Provide the (x, y) coordinate of the cell's center where the given text is located.  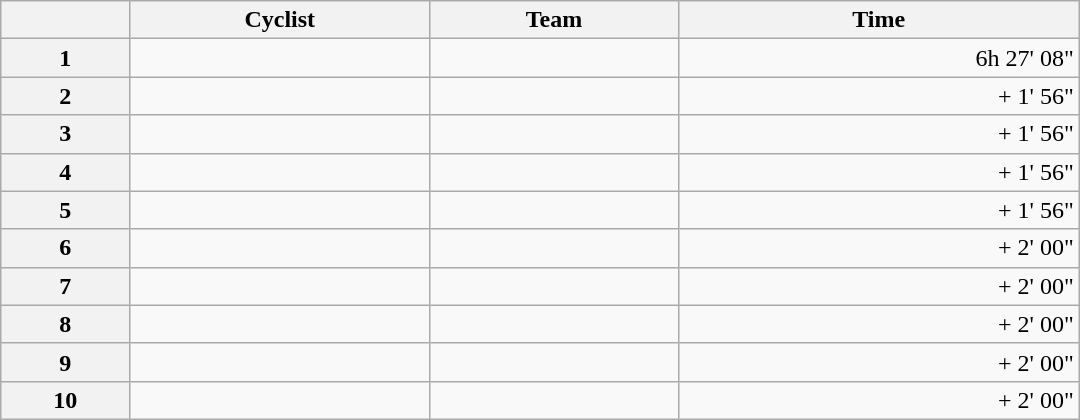
5 (66, 210)
10 (66, 400)
9 (66, 362)
Time (878, 20)
4 (66, 172)
Team (554, 20)
2 (66, 96)
Cyclist (280, 20)
6h 27' 08" (878, 58)
8 (66, 324)
7 (66, 286)
3 (66, 134)
6 (66, 248)
1 (66, 58)
